For the text-containing cell, return its midpoint in [x, y] coordinate format. 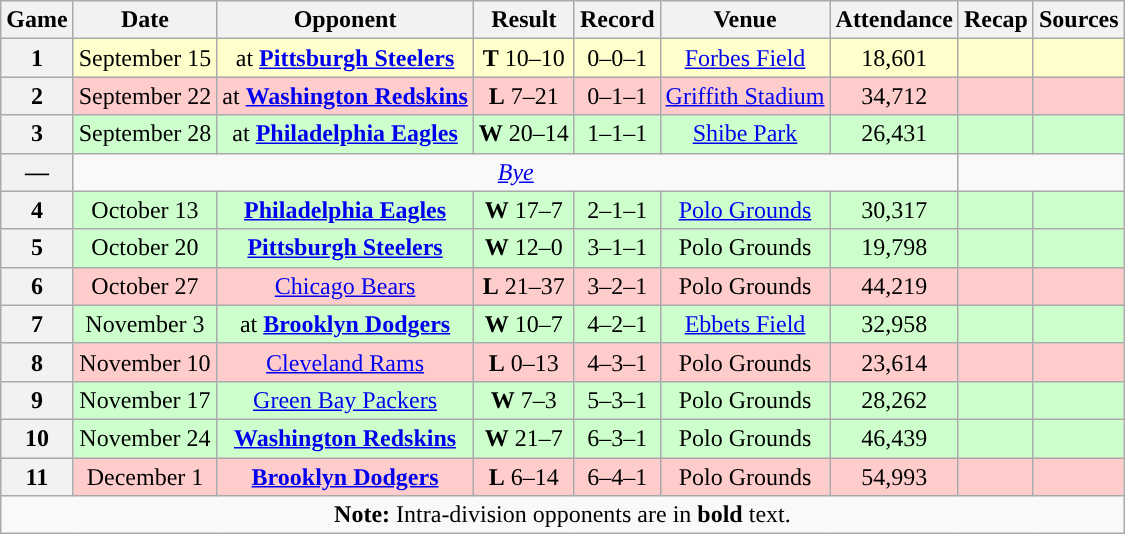
44,219 [894, 286]
0–0–1 [617, 58]
October 13 [145, 210]
46,439 [894, 438]
4–2–1 [617, 324]
Forbes Field [745, 58]
November 24 [145, 438]
10 [37, 438]
23,614 [894, 362]
November 3 [145, 324]
Ebbets Field [745, 324]
L 0–13 [524, 362]
Washington Redskins [345, 438]
Venue [745, 20]
8 [37, 362]
19,798 [894, 248]
Date [145, 20]
2–1–1 [617, 210]
Brooklyn Dodgers [345, 477]
34,712 [894, 96]
18,601 [894, 58]
1–1–1 [617, 134]
54,993 [894, 477]
October 20 [145, 248]
6–3–1 [617, 438]
Sources [1078, 20]
30,317 [894, 210]
L 6–14 [524, 477]
Note: Intra-division opponents are in bold text. [562, 515]
Bye [516, 172]
L 21–37 [524, 286]
W 10–7 [524, 324]
September 15 [145, 58]
28,262 [894, 400]
November 10 [145, 362]
October 27 [145, 286]
Green Bay Packers [345, 400]
September 22 [145, 96]
Opponent [345, 20]
4 [37, 210]
L 7–21 [524, 96]
at Philadelphia Eagles [345, 134]
3 [37, 134]
Shibe Park [745, 134]
Griffith Stadium [745, 96]
4–3–1 [617, 362]
W 17–7 [524, 210]
1 [37, 58]
7 [37, 324]
11 [37, 477]
2 [37, 96]
32,958 [894, 324]
Game [37, 20]
December 1 [145, 477]
Philadelphia Eagles [345, 210]
at Pittsburgh Steelers [345, 58]
W 20–14 [524, 134]
T 10–10 [524, 58]
Pittsburgh Steelers [345, 248]
September 28 [145, 134]
November 17 [145, 400]
Result [524, 20]
— [37, 172]
at Washington Redskins [345, 96]
W 21–7 [524, 438]
26,431 [894, 134]
0–1–1 [617, 96]
3–2–1 [617, 286]
at Brooklyn Dodgers [345, 324]
Chicago Bears [345, 286]
9 [37, 400]
W 7–3 [524, 400]
W 12–0 [524, 248]
6 [37, 286]
5–3–1 [617, 400]
Cleveland Rams [345, 362]
Attendance [894, 20]
Recap [996, 20]
6–4–1 [617, 477]
5 [37, 248]
Record [617, 20]
3–1–1 [617, 248]
